Provide the [X, Y] coordinate of the cell's center where the given text is located.  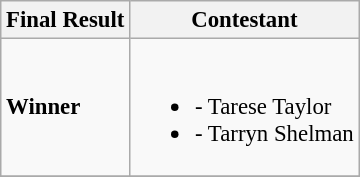
- Tarese Taylor - Tarryn Shelman [244, 108]
Contestant [244, 20]
Winner [66, 108]
Final Result [66, 20]
